Locate the cell with the specified text and output its (X, Y) center coordinate. 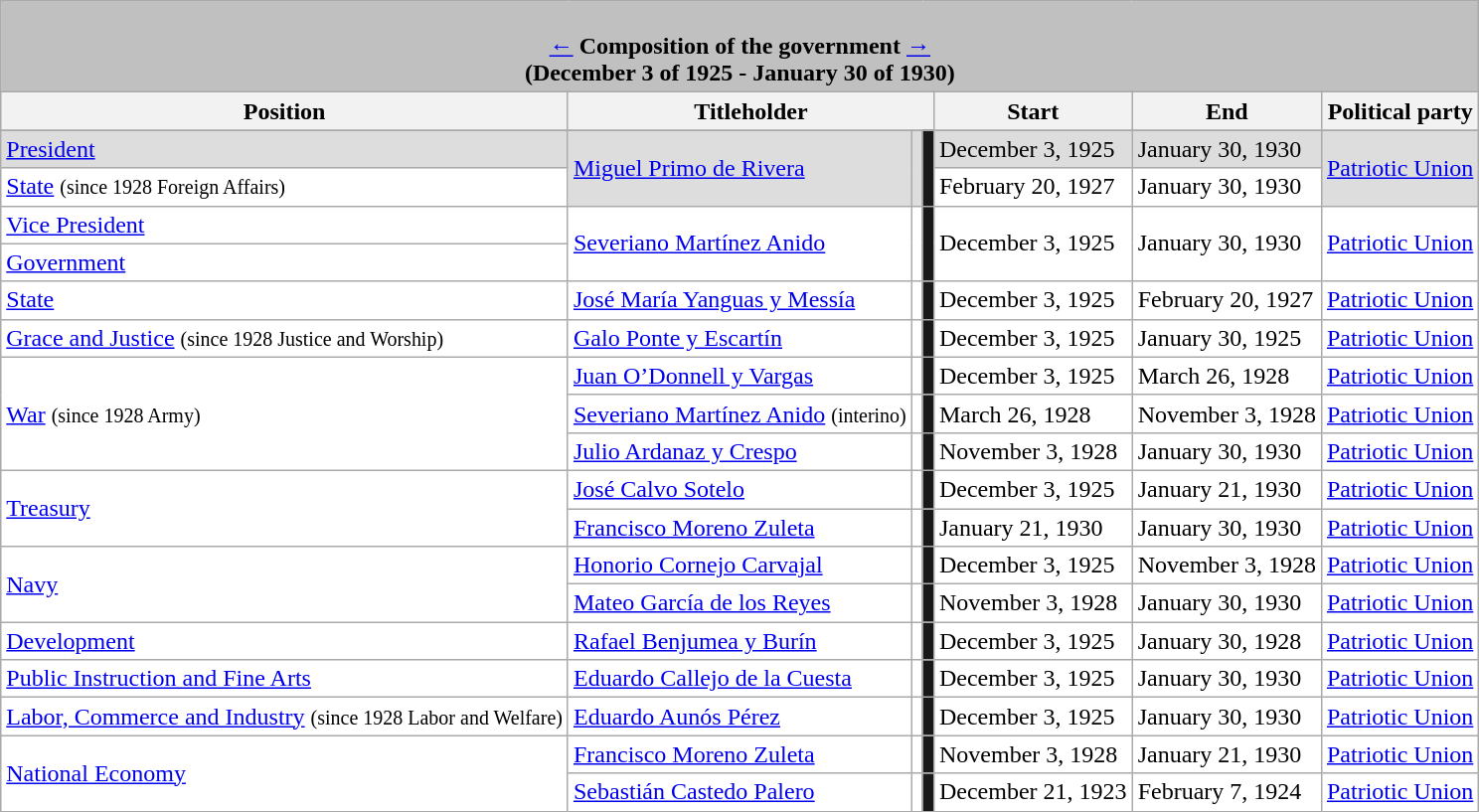
Development (284, 641)
Political party (1399, 111)
January 30, 1925 (1227, 338)
December 21, 1923 (1033, 792)
President (284, 149)
Julio Ardanaz y Crespo (739, 451)
Position (284, 111)
← Composition of the government →(December 3 of 1925 - January 30 of 1930) (739, 47)
Sebastián Castedo Palero (739, 792)
End (1227, 111)
Juan O’Donnell y Vargas (739, 376)
State (284, 300)
Navy (284, 584)
Rafael Benjumea y Burín (739, 641)
Grace and Justice (since 1928 Justice and Worship) (284, 338)
Public Instruction and Fine Arts (284, 679)
Start (1033, 111)
Miguel Primo de Rivera (739, 168)
Honorio Cornejo Carvajal (739, 566)
Mateo García de los Reyes (739, 603)
Severiano Martínez Anido (interino) (739, 413)
José Calvo Sotelo (739, 489)
Government (284, 262)
National Economy (284, 773)
State (since 1928 Foreign Affairs) (284, 187)
Eduardo Callejo de la Cuesta (739, 679)
Treasury (284, 508)
Eduardo Aunós Pérez (739, 717)
Vice President (284, 225)
Labor, Commerce and Industry (since 1928 Labor and Welfare) (284, 717)
January 30, 1928 (1227, 641)
Galo Ponte y Escartín (739, 338)
February 7, 1924 (1227, 792)
War (since 1928 Army) (284, 413)
Titleholder (750, 111)
Severiano Martínez Anido (739, 244)
José María Yanguas y Messía (739, 300)
